Search for the cell housing the specified text and yield its (X, Y) center coordinate. 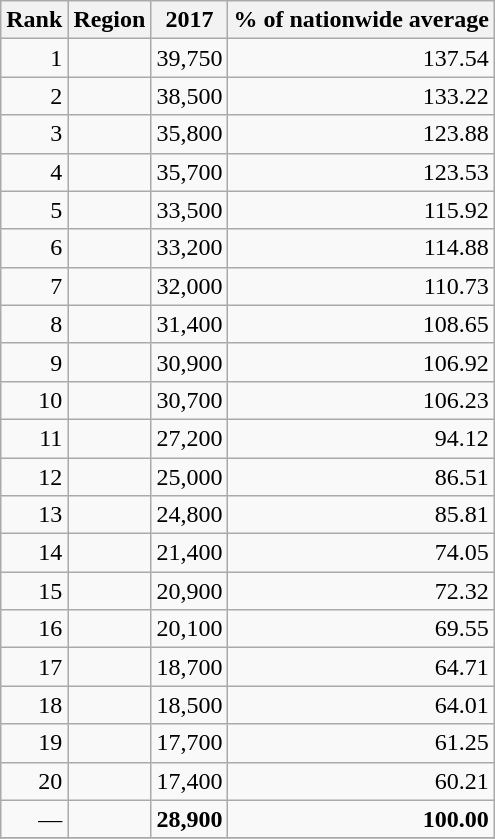
2 (34, 96)
33,500 (190, 210)
28,900 (190, 819)
21,400 (190, 553)
27,200 (190, 438)
39,750 (190, 58)
61.25 (361, 743)
115.92 (361, 210)
16 (34, 629)
35,800 (190, 134)
— (34, 819)
64.01 (361, 705)
123.88 (361, 134)
17 (34, 667)
13 (34, 515)
% of nationwide average (361, 20)
9 (34, 362)
12 (34, 477)
18,500 (190, 705)
133.22 (361, 96)
30,900 (190, 362)
106.92 (361, 362)
1 (34, 58)
14 (34, 553)
100.00 (361, 819)
20 (34, 781)
Rank (34, 20)
30,700 (190, 400)
18,700 (190, 667)
2017 (190, 20)
7 (34, 286)
33,200 (190, 248)
110.73 (361, 286)
20,100 (190, 629)
35,700 (190, 172)
18 (34, 705)
64.71 (361, 667)
114.88 (361, 248)
123.53 (361, 172)
86.51 (361, 477)
137.54 (361, 58)
74.05 (361, 553)
3 (34, 134)
32,000 (190, 286)
60.21 (361, 781)
106.23 (361, 400)
31,400 (190, 324)
17,400 (190, 781)
8 (34, 324)
38,500 (190, 96)
72.32 (361, 591)
85.81 (361, 515)
10 (34, 400)
4 (34, 172)
24,800 (190, 515)
17,700 (190, 743)
5 (34, 210)
11 (34, 438)
94.12 (361, 438)
15 (34, 591)
69.55 (361, 629)
20,900 (190, 591)
6 (34, 248)
19 (34, 743)
108.65 (361, 324)
Region (110, 20)
25,000 (190, 477)
